Provide the (x, y) coordinate of the cell's center where the given text is located.  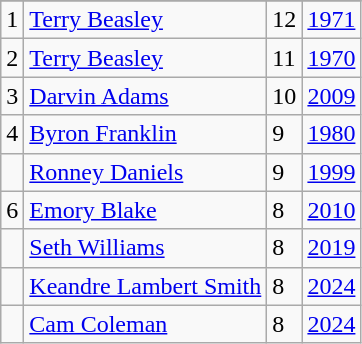
6 (12, 210)
Cam Coleman (146, 324)
Keandre Lambert Smith (146, 286)
10 (284, 96)
12 (284, 20)
1 (12, 20)
1980 (332, 134)
1971 (332, 20)
11 (284, 58)
1999 (332, 172)
2009 (332, 96)
4 (12, 134)
3 (12, 96)
Darvin Adams (146, 96)
2 (12, 58)
Ronney Daniels (146, 172)
Seth Williams (146, 248)
Emory Blake (146, 210)
2019 (332, 248)
2010 (332, 210)
1970 (332, 58)
Byron Franklin (146, 134)
